Pinpoint the cell where the given text exists, returning its (x, y) midpoint coordinate. 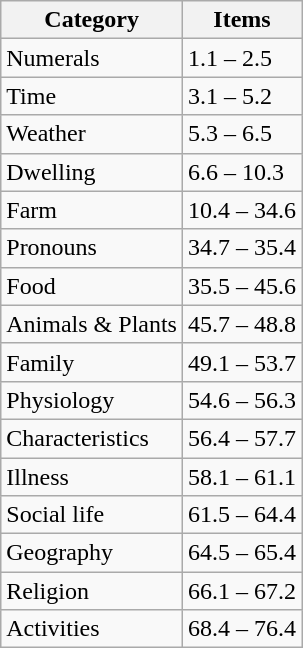
Physiology (92, 400)
Dwelling (92, 172)
Social life (92, 515)
Category (92, 20)
68.4 – 76.4 (242, 629)
10.4 – 34.6 (242, 210)
45.7 – 48.8 (242, 324)
Time (92, 96)
Numerals (92, 58)
Religion (92, 591)
Pronouns (92, 248)
58.1 – 61.1 (242, 477)
5.3 – 6.5 (242, 134)
Farm (92, 210)
Food (92, 286)
64.5 – 65.4 (242, 553)
49.1 – 53.7 (242, 362)
3.1 – 5.2 (242, 96)
Family (92, 362)
34.7 – 35.4 (242, 248)
6.6 – 10.3 (242, 172)
Items (242, 20)
35.5 – 45.6 (242, 286)
Illness (92, 477)
54.6 – 56.3 (242, 400)
Weather (92, 134)
Animals & Plants (92, 324)
1.1 – 2.5 (242, 58)
66.1 – 67.2 (242, 591)
Characteristics (92, 438)
56.4 – 57.7 (242, 438)
Geography (92, 553)
Activities (92, 629)
61.5 – 64.4 (242, 515)
